Return the [x, y] coordinate for the center point of the cell that contains the specified text.  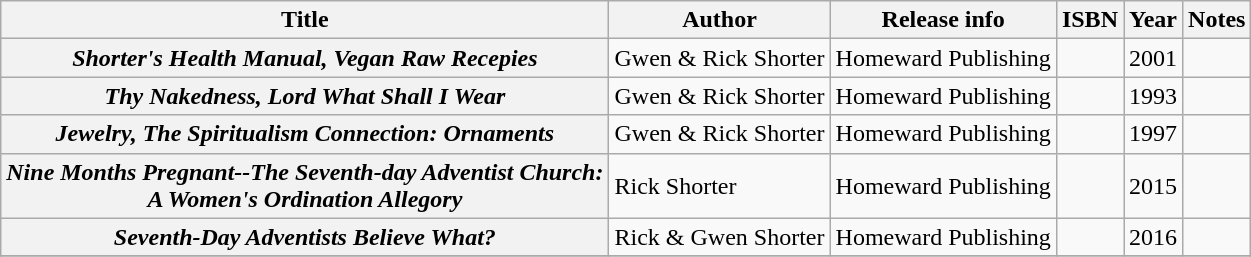
Thy Nakedness, Lord What Shall I Wear [305, 96]
Rick & Gwen Shorter [720, 237]
1993 [1154, 96]
2001 [1154, 58]
Release info [943, 20]
Author [720, 20]
2015 [1154, 186]
Rick Shorter [720, 186]
Nine Months Pregnant--The Seventh-day Adventist Church:A Women's Ordination Allegory [305, 186]
1997 [1154, 134]
Jewelry, The Spiritualism Connection: Ornaments [305, 134]
Title [305, 20]
Seventh-Day Adventists Believe What? [305, 237]
Shorter's Health Manual, Vegan Raw Recepies [305, 58]
ISBN [1090, 20]
Year [1154, 20]
Notes [1217, 20]
2016 [1154, 237]
